Locate the cell with the specified text and output its (x, y) center coordinate. 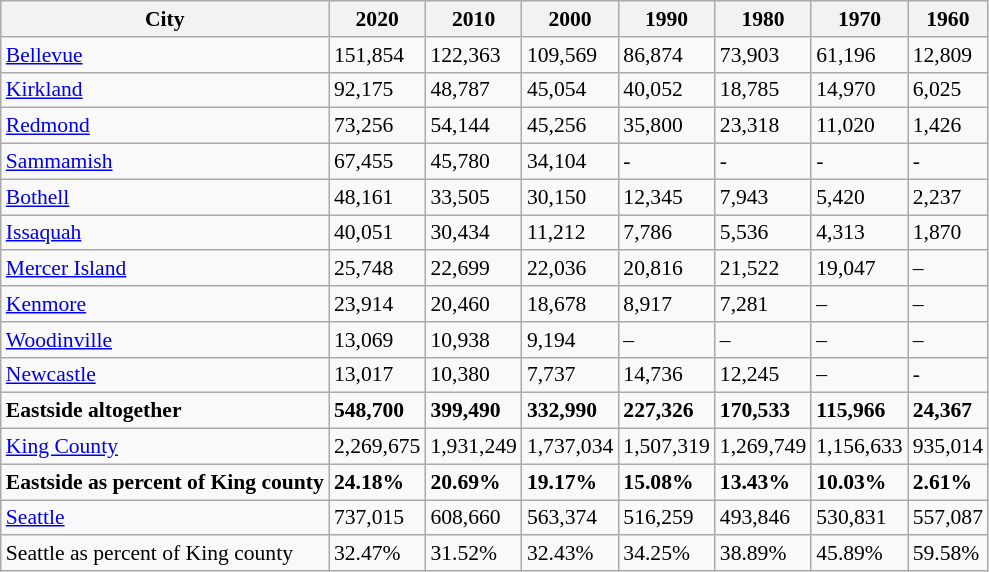
1,737,034 (570, 447)
608,660 (473, 518)
14,736 (666, 375)
45,780 (473, 162)
20,460 (473, 304)
516,259 (666, 518)
4,313 (859, 233)
45.89% (859, 554)
1970 (859, 19)
1,870 (948, 233)
86,874 (666, 55)
Seattle as percent of King county (165, 554)
13,017 (377, 375)
34,104 (570, 162)
Sammamish (165, 162)
1,507,319 (666, 447)
City (165, 19)
23,318 (763, 126)
1960 (948, 19)
13,069 (377, 340)
45,054 (570, 90)
7,737 (570, 375)
18,678 (570, 304)
22,036 (570, 269)
1980 (763, 19)
1,426 (948, 126)
170,533 (763, 411)
6,025 (948, 90)
Seattle (165, 518)
2,269,675 (377, 447)
King County (165, 447)
935,014 (948, 447)
7,943 (763, 197)
2,237 (948, 197)
24,367 (948, 411)
54,144 (473, 126)
2020 (377, 19)
Bothell (165, 197)
13.43% (763, 482)
227,326 (666, 411)
7,281 (763, 304)
7,786 (666, 233)
1,931,249 (473, 447)
557,087 (948, 518)
32.43% (570, 554)
548,700 (377, 411)
25,748 (377, 269)
15.08% (666, 482)
32.47% (377, 554)
Mercer Island (165, 269)
67,455 (377, 162)
35,800 (666, 126)
9,194 (570, 340)
19,047 (859, 269)
530,831 (859, 518)
12,345 (666, 197)
Kenmore (165, 304)
61,196 (859, 55)
18,785 (763, 90)
40,051 (377, 233)
Kirkland (165, 90)
10,380 (473, 375)
33,505 (473, 197)
332,990 (570, 411)
12,809 (948, 55)
115,966 (859, 411)
122,363 (473, 55)
2.61% (948, 482)
31.52% (473, 554)
14,970 (859, 90)
20,816 (666, 269)
73,903 (763, 55)
11,020 (859, 126)
737,015 (377, 518)
1,156,633 (859, 447)
2010 (473, 19)
1,269,749 (763, 447)
59.58% (948, 554)
Woodinville (165, 340)
5,536 (763, 233)
73,256 (377, 126)
10.03% (859, 482)
399,490 (473, 411)
Issaquah (165, 233)
Eastside as percent of King county (165, 482)
11,212 (570, 233)
20.69% (473, 482)
8,917 (666, 304)
563,374 (570, 518)
109,569 (570, 55)
19.17% (570, 482)
23,914 (377, 304)
151,854 (377, 55)
10,938 (473, 340)
24.18% (377, 482)
493,846 (763, 518)
Eastside altogether (165, 411)
2000 (570, 19)
1990 (666, 19)
45,256 (570, 126)
12,245 (763, 375)
30,434 (473, 233)
48,787 (473, 90)
92,175 (377, 90)
Bellevue (165, 55)
48,161 (377, 197)
Redmond (165, 126)
22,699 (473, 269)
5,420 (859, 197)
34.25% (666, 554)
38.89% (763, 554)
30,150 (570, 197)
21,522 (763, 269)
40,052 (666, 90)
Newcastle (165, 375)
